Determine the (X, Y) coordinate at the center of the cell enclosing the given text.  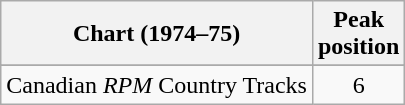
Canadian RPM Country Tracks (157, 85)
6 (358, 85)
Chart (1974–75) (157, 34)
Peakposition (358, 34)
